Detect which cell encompasses the target text, then output its [x, y] center coordinate. 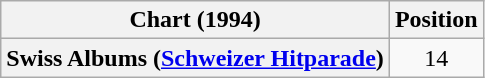
Swiss Albums (Schweizer Hitparade) [196, 58]
Position [436, 20]
Chart (1994) [196, 20]
14 [436, 58]
